Determine the (x, y) coordinate at the center of the cell enclosing the given text.  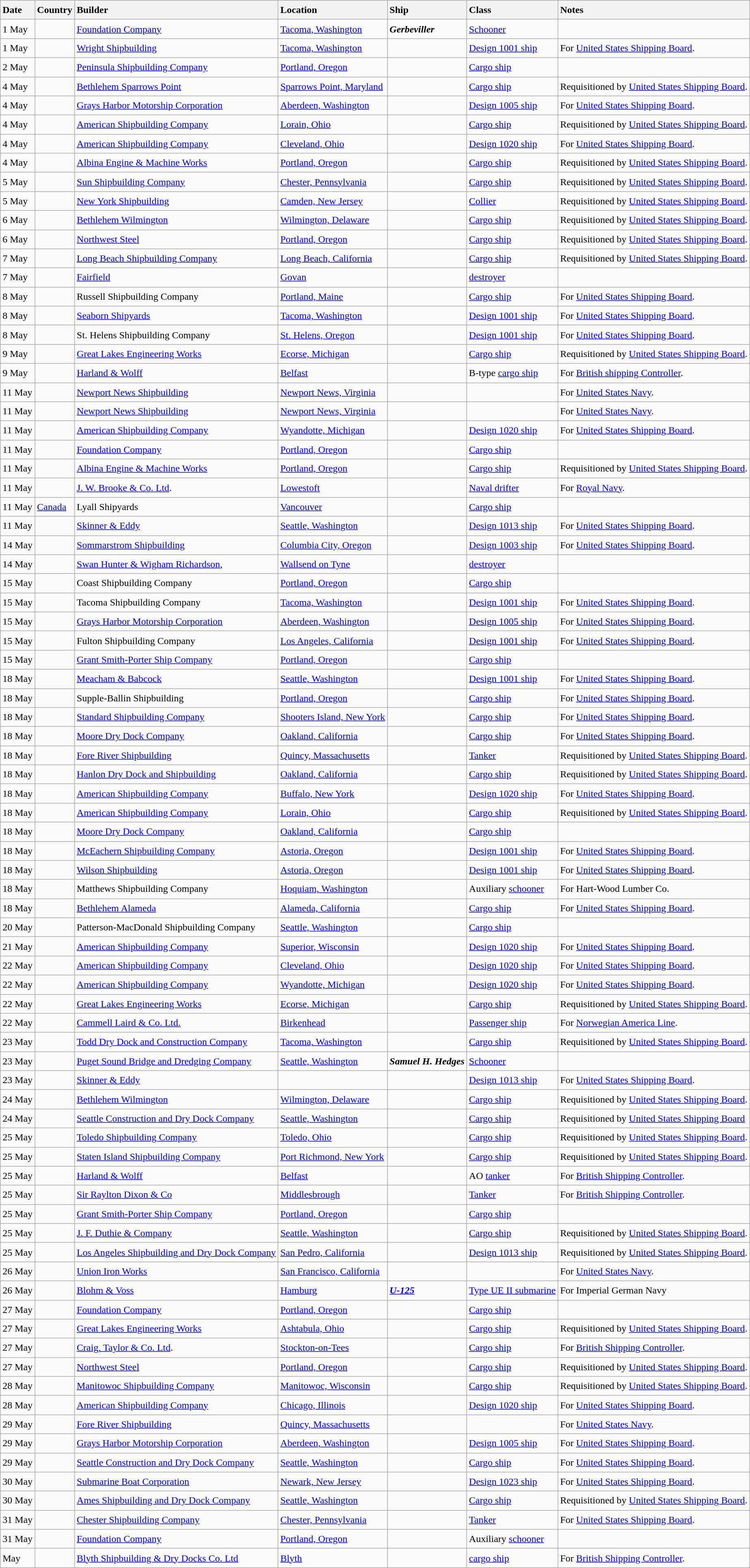
Ames Shipbuilding and Dry Dock Company (177, 1501)
Camden, New Jersey (333, 201)
Union Iron Works (177, 1271)
Blyth Shipbuilding & Dry Docks Co. Ltd (177, 1558)
San Pedro, California (333, 1252)
Design 1023 ship (512, 1481)
Columbia City, Oregon (333, 545)
Seaborn Shipyards (177, 316)
Ashtabula, Ohio (333, 1329)
J. W. Brooke & Co. Ltd. (177, 487)
New York Shipbuilding (177, 201)
cargo ship (512, 1558)
Lyall Shipyards (177, 507)
Canada (55, 507)
2 May (18, 67)
Superior, Wisconsin (333, 946)
Port Richmond, New York (333, 1157)
Class (512, 10)
Requisitioned by United States Shipping Board (654, 1118)
Craig, Taylor & Co. Ltd. (177, 1347)
For Norwegian America Line. (654, 1023)
Matthews Shipbuilding Company (177, 889)
Swan Hunter & Wigham Richardson, (177, 564)
Samuel H. Hedges (427, 1061)
Toledo, Ohio (333, 1137)
Fairfield (177, 278)
Birkenhead (333, 1023)
Sir Raylton Dixon & Co (177, 1195)
Alameda, California (333, 908)
Toledo Shipbuilding Company (177, 1137)
Peninsula Shipbuilding Company (177, 67)
Los Angeles Shipbuilding and Dry Dock Company (177, 1252)
Collier (512, 201)
Bethlehem Alameda (177, 908)
San Francisco, California (333, 1271)
Naval drifter (512, 487)
J. F. Duthie & Company (177, 1233)
Coast Shipbuilding Company (177, 583)
Blohm & Voss (177, 1291)
Middlesbrough (333, 1195)
B-type cargo ship (512, 373)
Design 1003 ship (512, 545)
Portland, Maine (333, 296)
Wilson Shipbuilding (177, 870)
Todd Dry Dock and Construction Company (177, 1042)
Tacoma Shipbuilding Company (177, 603)
Gerbeviller (427, 29)
Hoquiam, Washington (333, 889)
Sommarstrom Shipbuilding (177, 545)
Passenger ship (512, 1023)
Sun Shipbuilding Company (177, 182)
U-125 (427, 1291)
Hanlon Dry Dock and Shipbuilding (177, 774)
Notes (654, 10)
20 May (18, 928)
May (18, 1558)
Staten Island Shipbuilding Company (177, 1157)
Wallsend on Tyne (333, 564)
AO tanker (512, 1176)
Submarine Boat Corporation (177, 1481)
For Royal Navy. (654, 487)
Newark, New Jersey (333, 1481)
Bethlehem Sparrows Point (177, 86)
Fulton Shipbuilding Company (177, 641)
Hamburg (333, 1291)
Stockton-on-Tees (333, 1347)
Manitowoc Shipbuilding Company (177, 1386)
Manitowoc, Wisconsin (333, 1386)
Russell Shipbuilding Company (177, 296)
For Imperial German Navy (654, 1291)
Patterson-MacDonald Shipbuilding Company (177, 928)
Ship (427, 10)
Wright Shipbuilding (177, 48)
Location (333, 10)
Govan (333, 278)
Lowestoft (333, 487)
Meacham & Babcock (177, 679)
Los Angeles, California (333, 641)
For British shipping Controller. (654, 373)
Sparrows Point, Maryland (333, 86)
Shooters Island, New York (333, 717)
St. Helens, Oregon (333, 335)
21 May (18, 946)
Chicago, Illinois (333, 1405)
Buffalo, New York (333, 794)
Chester Shipbuilding Company (177, 1520)
Date (18, 10)
Vancouver (333, 507)
McEachern Shipbuilding Company (177, 851)
Cammell Laird & Co. Ltd. (177, 1023)
Type UE II submarine (512, 1291)
Blyth (333, 1558)
Long Beach Shipbuilding Company (177, 258)
Long Beach, California (333, 258)
Supple-Ballin Shipbuilding (177, 698)
For Hart-Wood Lumber Co. (654, 889)
Standard Shipbuilding Company (177, 717)
Puget Sound Bridge and Dredging Company (177, 1061)
Builder (177, 10)
Country (55, 10)
St. Helens Shipbuilding Company (177, 335)
